Return the (X, Y) coordinate for the center point of the cell that contains the specified text.  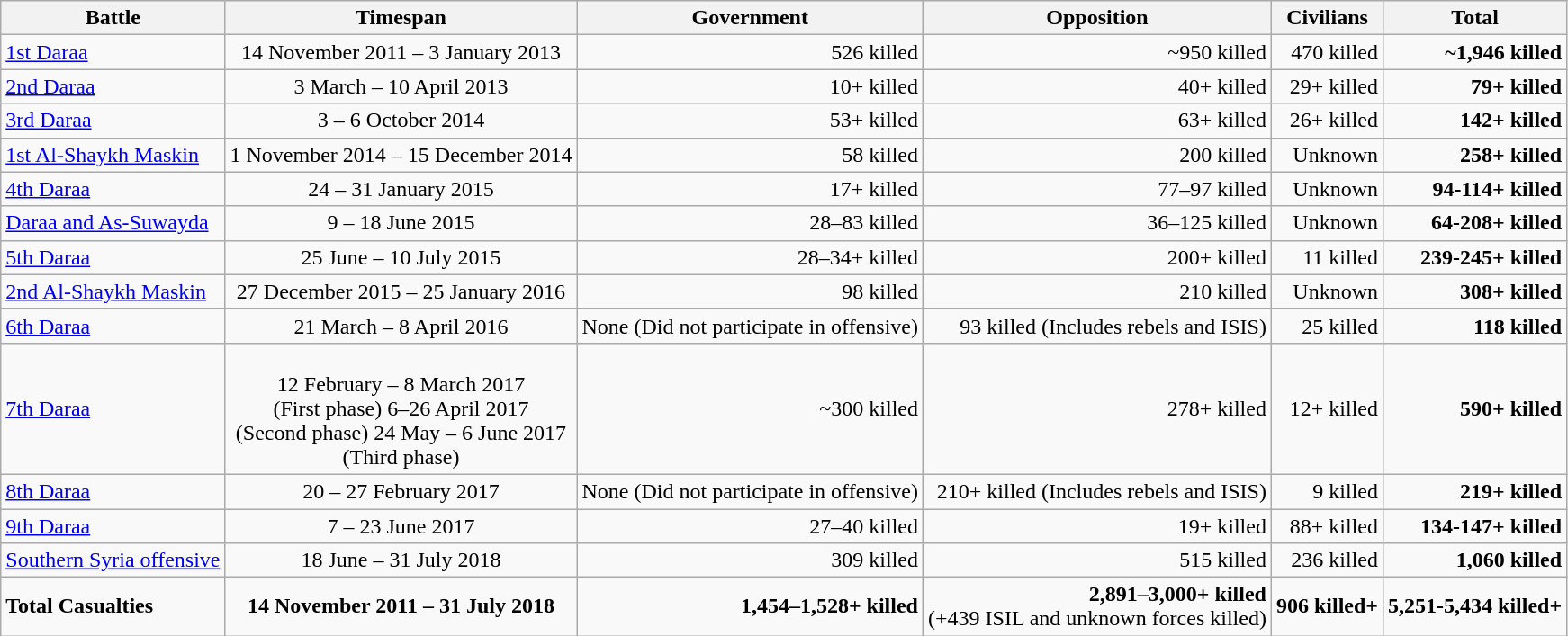
200+ killed (1096, 257)
7th Daraa (113, 408)
Total Casualties (113, 606)
526 killed (751, 52)
63+ killed (1096, 121)
53+ killed (751, 121)
4th Daraa (113, 189)
Battle (113, 18)
9 killed (1327, 491)
12+ killed (1327, 408)
134-147+ killed (1475, 526)
58 killed (751, 155)
236 killed (1327, 560)
64-208+ killed (1475, 223)
210+ killed (Includes rebels and ISIS) (1096, 491)
29+ killed (1327, 86)
14 November 2011 – 3 January 2013 (401, 52)
258+ killed (1475, 155)
7 – 23 June 2017 (401, 526)
25 killed (1327, 326)
14 November 2011 – 31 July 2018 (401, 606)
210 killed (1096, 291)
9 – 18 June 2015 (401, 223)
239-245+ killed (1475, 257)
Timespan (401, 18)
Daraa and As-Suwayda (113, 223)
1st Al-Shaykh Maskin (113, 155)
219+ killed (1475, 491)
18 June – 31 July 2018 (401, 560)
93 killed (Includes rebels and ISIS) (1096, 326)
Opposition (1096, 18)
3 March – 10 April 2013 (401, 86)
79+ killed (1475, 86)
6th Daraa (113, 326)
28–83 killed (751, 223)
77–97 killed (1096, 189)
21 March – 8 April 2016 (401, 326)
1 November 2014 – 15 December 2014 (401, 155)
27–40 killed (751, 526)
40+ killed (1096, 86)
12 February – 8 March 2017(First phase) 6–26 April 2017(Second phase) 24 May – 6 June 2017(Third phase) (401, 408)
26+ killed (1327, 121)
24 – 31 January 2015 (401, 189)
Civilians (1327, 18)
118 killed (1475, 326)
27 December 2015 – 25 January 2016 (401, 291)
308+ killed (1475, 291)
9th Daraa (113, 526)
88+ killed (1327, 526)
36–125 killed (1096, 223)
11 killed (1327, 257)
1st Daraa (113, 52)
515 killed (1096, 560)
2nd Al-Shaykh Maskin (113, 291)
~300 killed (751, 408)
Total (1475, 18)
25 June – 10 July 2015 (401, 257)
142+ killed (1475, 121)
1,454–1,528+ killed (751, 606)
28–34+ killed (751, 257)
1,060 killed (1475, 560)
17+ killed (751, 189)
Southern Syria offensive (113, 560)
278+ killed (1096, 408)
10+ killed (751, 86)
2,891–3,000+ killed(+439 ISIL and unknown forces killed) (1096, 606)
5,251-5,434 killed+ (1475, 606)
19+ killed (1096, 526)
200 killed (1096, 155)
2nd Daraa (113, 86)
906 killed+ (1327, 606)
3rd Daraa (113, 121)
590+ killed (1475, 408)
94-114+ killed (1475, 189)
470 killed (1327, 52)
5th Daraa (113, 257)
98 killed (751, 291)
309 killed (751, 560)
3 – 6 October 2014 (401, 121)
20 – 27 February 2017 (401, 491)
~950 killed (1096, 52)
8th Daraa (113, 491)
Government (751, 18)
~1,946 killed (1475, 52)
